Capture the cell that displays the provided text and extract its [X, Y] central coordinate. 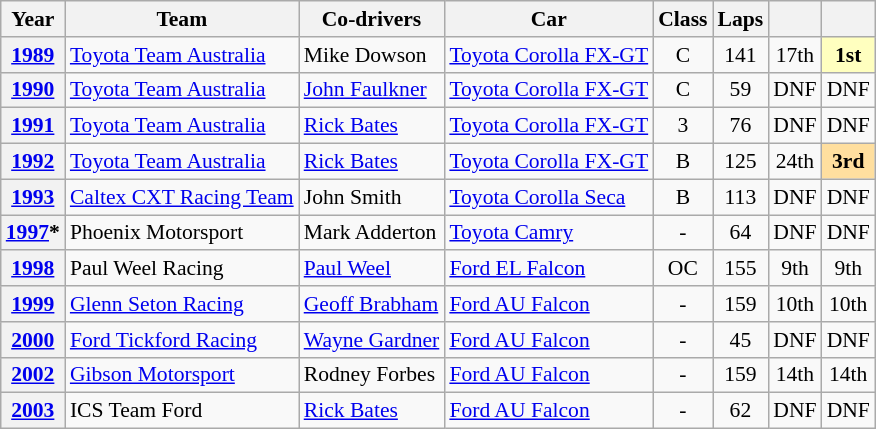
1998 [33, 269]
3rd [848, 162]
1991 [33, 126]
John Smith [372, 197]
1st [848, 55]
Glenn Seton Racing [182, 304]
Wayne Gardner [372, 340]
1990 [33, 90]
Class [682, 19]
Ford Tickford Racing [182, 340]
76 [741, 126]
Phoenix Motorsport [182, 233]
141 [741, 55]
45 [741, 340]
1992 [33, 162]
1989 [33, 55]
64 [741, 233]
1997* [33, 233]
125 [741, 162]
Ford EL Falcon [548, 269]
113 [741, 197]
Rodney Forbes [372, 375]
62 [741, 411]
Team [182, 19]
2003 [33, 411]
Gibson Motorsport [182, 375]
Laps [741, 19]
Year [33, 19]
155 [741, 269]
24th [794, 162]
John Faulkner [372, 90]
Mark Adderton [372, 233]
Paul Weel Racing [182, 269]
Mike Dowson [372, 55]
Caltex CXT Racing Team [182, 197]
2000 [33, 340]
59 [741, 90]
Paul Weel [372, 269]
Car [548, 19]
ICS Team Ford [182, 411]
Toyota Camry [548, 233]
OC [682, 269]
Co-drivers [372, 19]
3 [682, 126]
17th [794, 55]
1999 [33, 304]
Geoff Brabham [372, 304]
Toyota Corolla Seca [548, 197]
1993 [33, 197]
2002 [33, 375]
